Return the (X, Y) coordinate for the center point of the cell that contains the specified text.  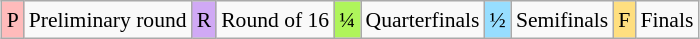
P (13, 20)
Finals (666, 20)
¼ (347, 20)
F (624, 20)
Semifinals (562, 20)
Round of 16 (275, 20)
Quarterfinals (422, 20)
R (204, 20)
½ (498, 20)
Preliminary round (108, 20)
